Capture the cell that displays the provided text and extract its [X, Y] central coordinate. 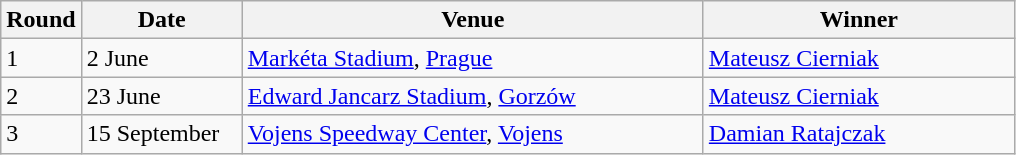
Winner [858, 20]
Damian Ratajczak [858, 134]
Venue [472, 20]
23 June [162, 96]
Markéta Stadium, Prague [472, 58]
3 [41, 134]
Vojens Speedway Center, Vojens [472, 134]
Edward Jancarz Stadium, Gorzów [472, 96]
2 June [162, 58]
1 [41, 58]
2 [41, 96]
Round [41, 20]
Date [162, 20]
15 September [162, 134]
